Provide the (X, Y) coordinate of the cell's center where the given text is located.  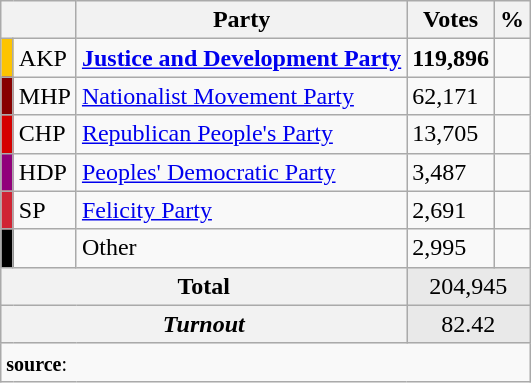
Turnout (204, 324)
Votes (451, 20)
Republican People's Party (241, 134)
SP (44, 210)
Felicity Party (241, 210)
119,896 (451, 58)
Party (241, 20)
2,691 (451, 210)
HDP (44, 172)
CHP (44, 134)
2,995 (451, 248)
Other (241, 248)
source: (266, 362)
Peoples' Democratic Party (241, 172)
82.42 (468, 324)
Justice and Development Party (241, 58)
Nationalist Movement Party (241, 96)
AKP (44, 58)
62,171 (451, 96)
Total (204, 286)
3,487 (451, 172)
204,945 (468, 286)
% (512, 20)
MHP (44, 96)
13,705 (451, 134)
